Return (x, y) of the center of cell containing provided text 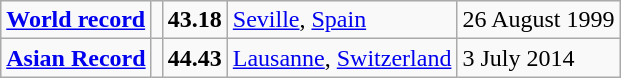
3 July 2014 (538, 58)
43.18 (194, 20)
Asian Record (76, 58)
26 August 1999 (538, 20)
Lausanne, Switzerland (342, 58)
Seville, Spain (342, 20)
World record (76, 20)
44.43 (194, 58)
